Provide the [X, Y] coordinate of the cell's center where the given text is located.  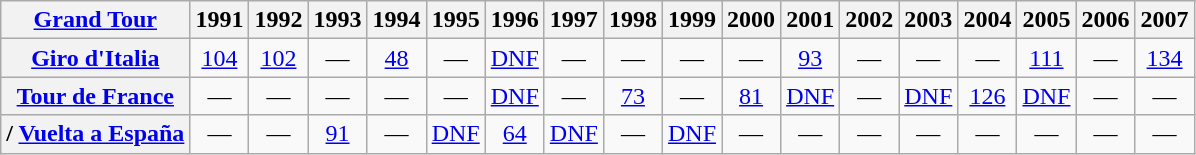
1991 [220, 20]
91 [338, 134]
Grand Tour [96, 20]
1996 [514, 20]
/ Vuelta a España [96, 134]
134 [1164, 58]
Giro d'Italia [96, 58]
2005 [1046, 20]
2000 [752, 20]
2007 [1164, 20]
73 [632, 96]
2006 [1106, 20]
1999 [692, 20]
1994 [396, 20]
64 [514, 134]
1997 [574, 20]
1998 [632, 20]
126 [988, 96]
2003 [928, 20]
2001 [810, 20]
2002 [870, 20]
111 [1046, 58]
81 [752, 96]
104 [220, 58]
48 [396, 58]
93 [810, 58]
1992 [278, 20]
Tour de France [96, 96]
1993 [338, 20]
2004 [988, 20]
102 [278, 58]
1995 [456, 20]
